Detect which cell encompasses the target text, then output its (X, Y) center coordinate. 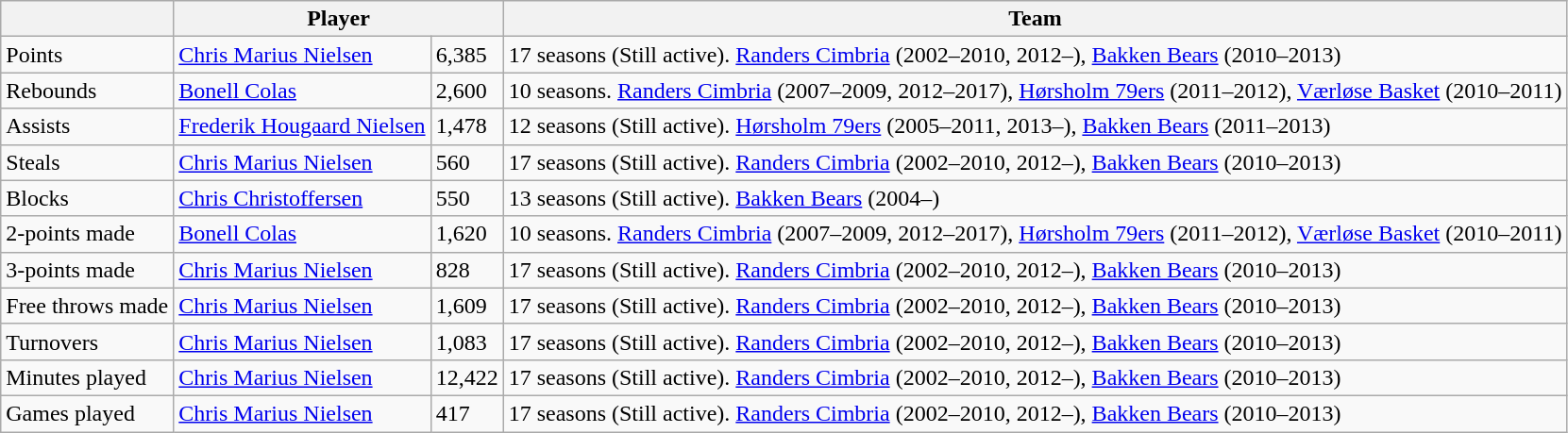
2-points made (87, 234)
Assists (87, 126)
560 (466, 162)
Minutes played (87, 377)
Player (338, 19)
2,600 (466, 91)
6,385 (466, 55)
Team (1035, 19)
Points (87, 55)
Chris Christoffersen (302, 198)
Rebounds (87, 91)
1,478 (466, 126)
1,620 (466, 234)
1,083 (466, 341)
12 seasons (Still active). Hørsholm 79ers (2005–2011, 2013–), Bakken Bears (2011–2013) (1035, 126)
1,609 (466, 306)
550 (466, 198)
828 (466, 270)
417 (466, 413)
Steals (87, 162)
3-points made (87, 270)
12,422 (466, 377)
Turnovers (87, 341)
Frederik Hougaard Nielsen (302, 126)
Free throws made (87, 306)
13 seasons (Still active). Bakken Bears (2004–) (1035, 198)
Blocks (87, 198)
Games played (87, 413)
